Detect which cell encompasses the target text, then output its (X, Y) center coordinate. 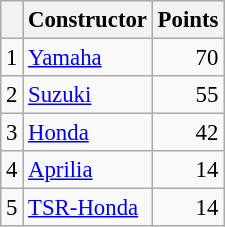
Constructor (88, 20)
Aprilia (88, 170)
Suzuki (88, 95)
Honda (88, 133)
Yamaha (88, 58)
70 (188, 58)
TSR-Honda (88, 208)
4 (12, 170)
2 (12, 95)
55 (188, 95)
1 (12, 58)
5 (12, 208)
42 (188, 133)
Points (188, 20)
3 (12, 133)
